Return the [X, Y] coordinate for the center point of the cell that contains the specified text.  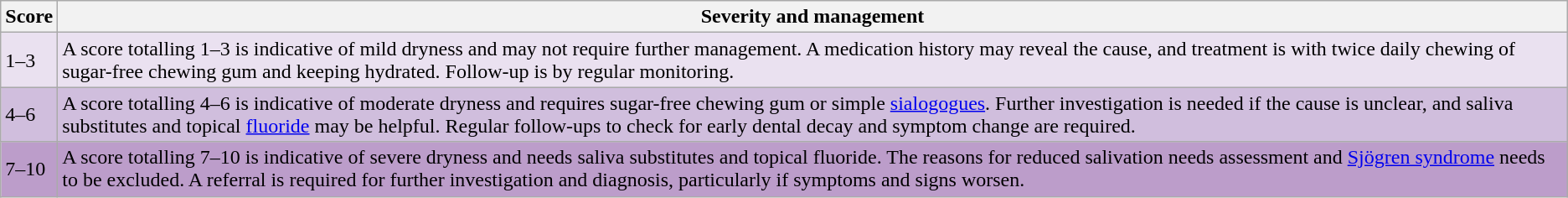
7–10 [29, 169]
Severity and management [812, 17]
4–6 [29, 114]
1–3 [29, 60]
Score [29, 17]
